Output the [x, y] coordinate of the center of the cell containing the given text.  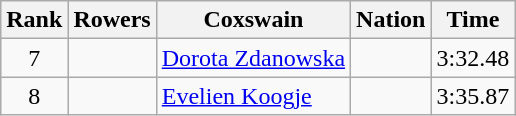
7 [34, 58]
Dorota Zdanowska [253, 58]
3:35.87 [473, 96]
3:32.48 [473, 58]
Rank [34, 20]
Evelien Koogje [253, 96]
Rowers [112, 20]
Nation [391, 20]
8 [34, 96]
Coxswain [253, 20]
Time [473, 20]
